Provide the (x, y) coordinate of the cell's center where the given text is located.  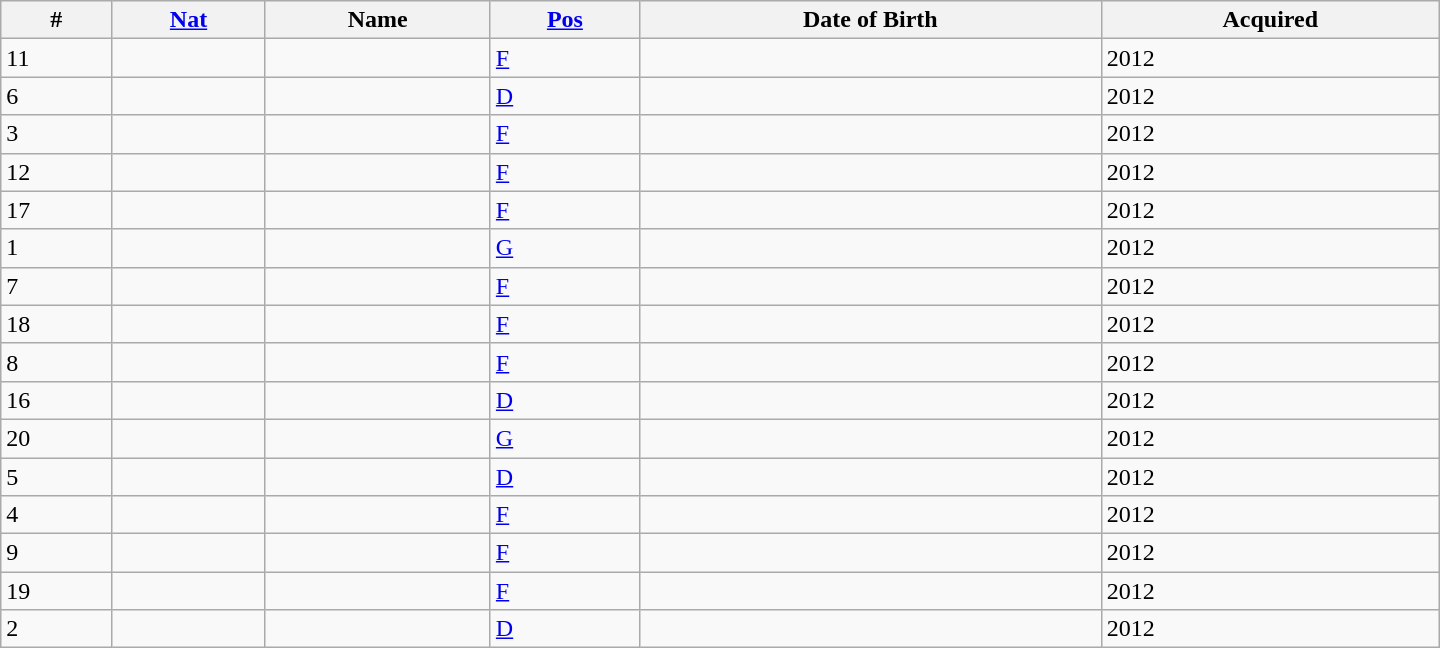
# (56, 20)
Pos (564, 20)
6 (56, 96)
5 (56, 477)
19 (56, 591)
Date of Birth (870, 20)
9 (56, 553)
4 (56, 515)
3 (56, 134)
11 (56, 58)
17 (56, 210)
16 (56, 400)
12 (56, 172)
Acquired (1270, 20)
Name (378, 20)
8 (56, 362)
2 (56, 629)
20 (56, 438)
1 (56, 248)
18 (56, 324)
Nat (188, 20)
7 (56, 286)
